Identify which cell holds the provided text, then report its (X, Y) central coordinate. 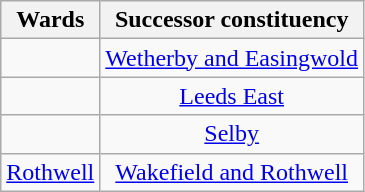
Leeds East (232, 96)
Wetherby and Easingwold (232, 58)
Successor constituency (232, 20)
Rothwell (50, 172)
Wards (50, 20)
Wakefield and Rothwell (232, 172)
Selby (232, 134)
